Identify which cell holds the provided text, then report its [x, y] central coordinate. 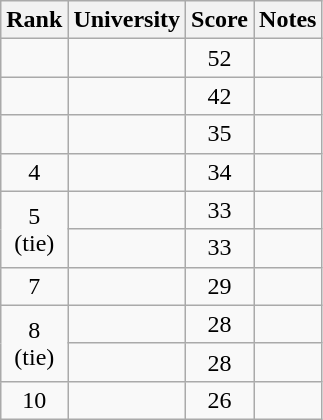
Notes [288, 20]
29 [220, 286]
Score [220, 20]
Rank [34, 20]
8(tie) [34, 343]
10 [34, 400]
52 [220, 58]
34 [220, 172]
7 [34, 286]
42 [220, 96]
26 [220, 400]
5(tie) [34, 229]
4 [34, 172]
University [127, 20]
35 [220, 134]
